Identify which cell holds the provided text, then report its [x, y] central coordinate. 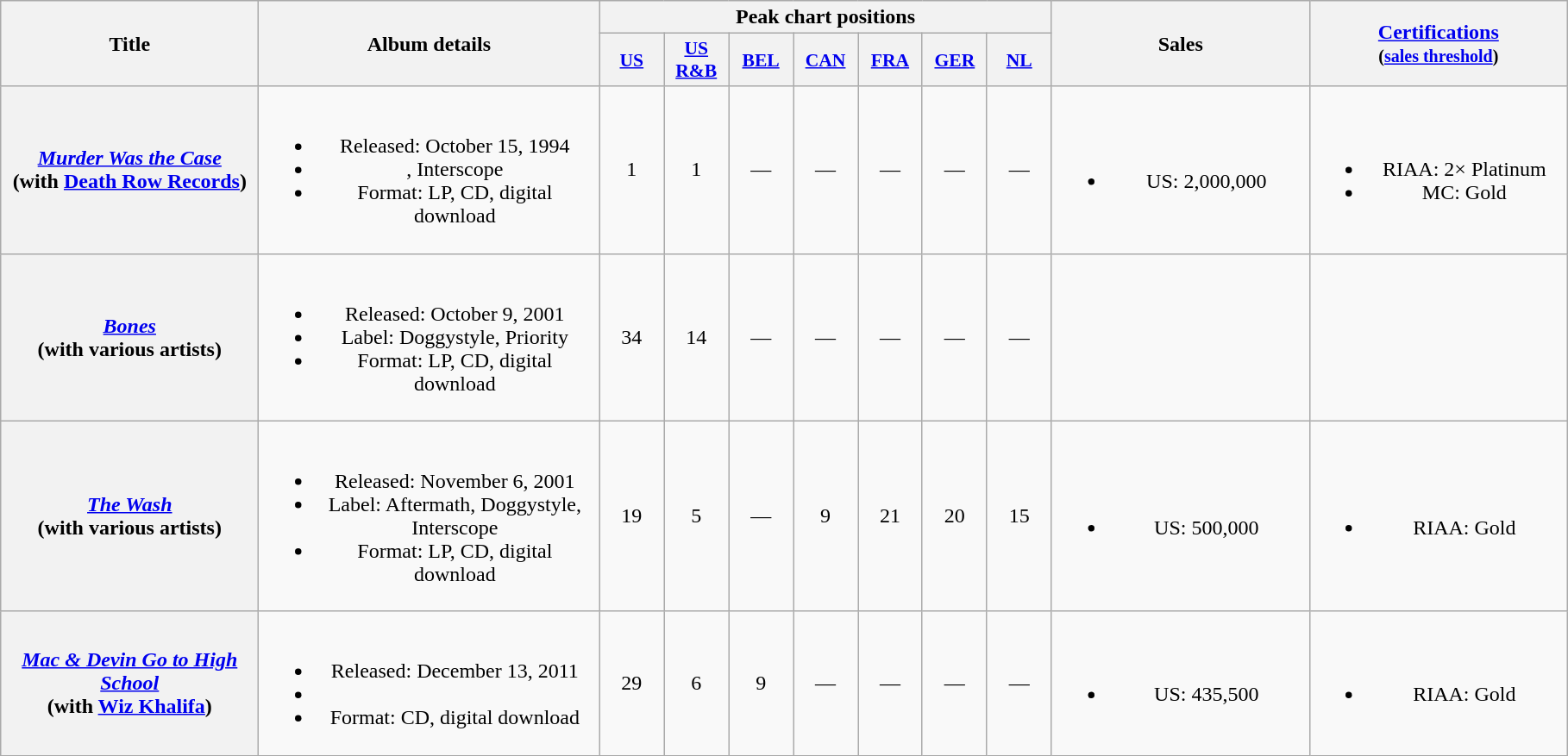
Certifications(sales threshold) [1439, 43]
Bones(with various artists) [129, 337]
CAN [826, 60]
6 [697, 683]
Mac & Devin Go to High School(with Wiz Khalifa) [129, 683]
Title [129, 43]
15 [1019, 515]
US: 500,000 [1180, 515]
RIAA: 2× PlatinumMC: Gold [1439, 170]
Released: October 15, 1994, InterscopeFormat: LP, CD, digital download [430, 170]
Album details [430, 43]
Released: November 6, 2001Label: Aftermath, Doggystyle, InterscopeFormat: LP, CD, digital download [430, 515]
19 [631, 515]
Peak chart positions [825, 17]
21 [890, 515]
Murder Was the Case(with Death Row Records) [129, 170]
Released: December 13, 2011Format: CD, digital download [430, 683]
34 [631, 337]
BEL [761, 60]
20 [954, 515]
Sales [1180, 43]
FRA [890, 60]
US: 2,000,000 [1180, 170]
US R&B [697, 60]
Released: October 9, 2001Label: Doggystyle, PriorityFormat: LP, CD, digital download [430, 337]
NL [1019, 60]
14 [697, 337]
GER [954, 60]
US: 435,500 [1180, 683]
The Wash(with various artists) [129, 515]
US [631, 60]
29 [631, 683]
5 [697, 515]
